Capture the cell that displays the provided text and extract its [x, y] central coordinate. 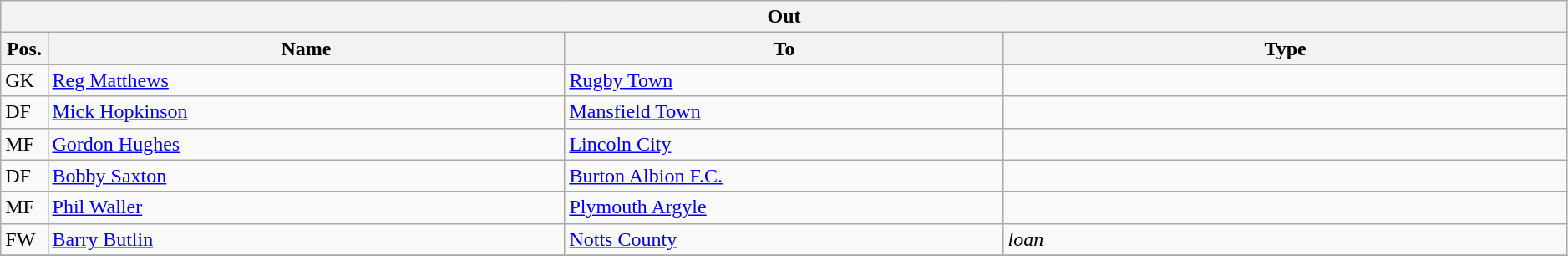
Name [306, 49]
Type [1285, 49]
Lincoln City [784, 144]
FW [24, 239]
Reg Matthews [306, 80]
Burton Albion F.C. [784, 176]
Phil Waller [306, 207]
To [784, 49]
Barry Butlin [306, 239]
loan [1285, 239]
Gordon Hughes [306, 144]
Rugby Town [784, 80]
Pos. [24, 49]
Mick Hopkinson [306, 112]
Mansfield Town [784, 112]
Notts County [784, 239]
Out [784, 17]
Plymouth Argyle [784, 207]
GK [24, 80]
Bobby Saxton [306, 176]
